Detect which cell encompasses the target text, then output its (X, Y) center coordinate. 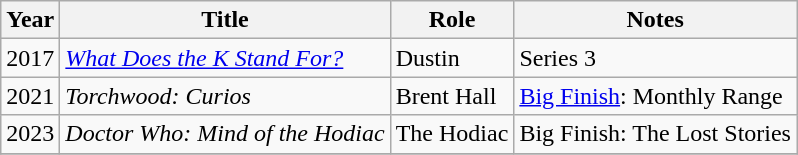
2023 (30, 134)
Doctor Who: Mind of the Hodiac (225, 134)
Big Finish: The Lost Stories (656, 134)
The Hodiac (452, 134)
What Does the K Stand For? (225, 58)
Brent Hall (452, 96)
Title (225, 20)
Torchwood: Curios (225, 96)
Role (452, 20)
Series 3 (656, 58)
Big Finish: Monthly Range (656, 96)
2017 (30, 58)
Dustin (452, 58)
2021 (30, 96)
Year (30, 20)
Notes (656, 20)
